Determine the [X, Y] coordinate at the center of the cell enclosing the given text.  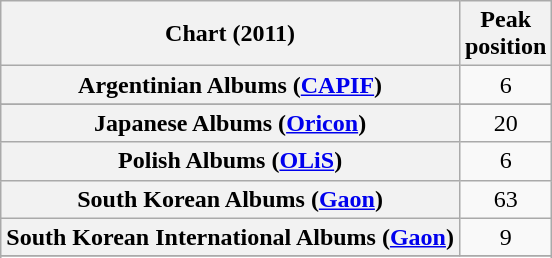
Peakposition [505, 34]
63 [505, 199]
Japanese Albums (Oricon) [230, 123]
Argentinian Albums (CAPIF) [230, 85]
Polish Albums (OLiS) [230, 161]
Chart (2011) [230, 34]
9 [505, 237]
South Korean International Albums (Gaon) [230, 237]
South Korean Albums (Gaon) [230, 199]
20 [505, 123]
